Locate the cell with the specified text and output its [x, y] center coordinate. 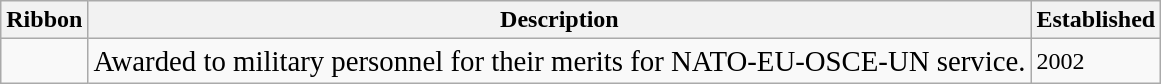
Awarded to military personnel for their merits for NATO-EU-OSCE-UN service. [560, 61]
Description [560, 20]
2002 [1096, 61]
Ribbon [44, 20]
Established [1096, 20]
